Scan for the cell matching the given text and deliver its [x, y] coordinate at center. 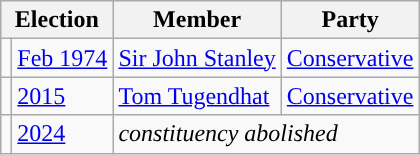
Election [57, 20]
2024 [62, 134]
Feb 1974 [62, 58]
2015 [62, 96]
Party [350, 20]
constituency abolished [266, 134]
Member [197, 20]
Tom Tugendhat [197, 96]
Sir John Stanley [197, 58]
